Determine the (x, y) coordinate at the center of the cell enclosing the given text.  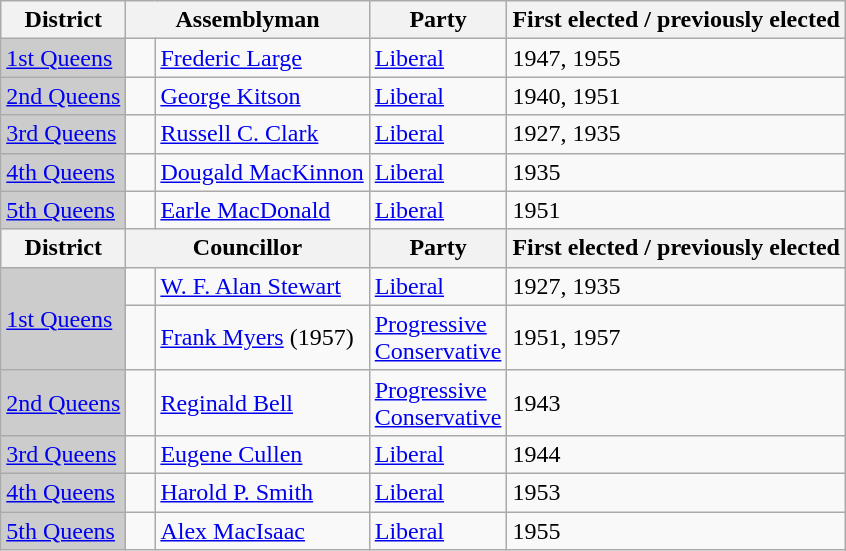
1955 (676, 531)
1935 (676, 172)
1951 (676, 210)
1951, 1957 (676, 338)
George Kitson (262, 96)
W. F. Alan Stewart (262, 286)
Frederic Large (262, 58)
Dougald MacKinnon (262, 172)
Eugene Cullen (262, 454)
Councillor (248, 248)
Alex MacIsaac (262, 531)
Assemblyman (248, 20)
1953 (676, 492)
1943 (676, 402)
Russell C. Clark (262, 134)
1944 (676, 454)
Frank Myers (1957) (262, 338)
Harold P. Smith (262, 492)
1947, 1955 (676, 58)
Earle MacDonald (262, 210)
Reginald Bell (262, 402)
1940, 1951 (676, 96)
